Locate the cell with the specified text and output its [X, Y] center coordinate. 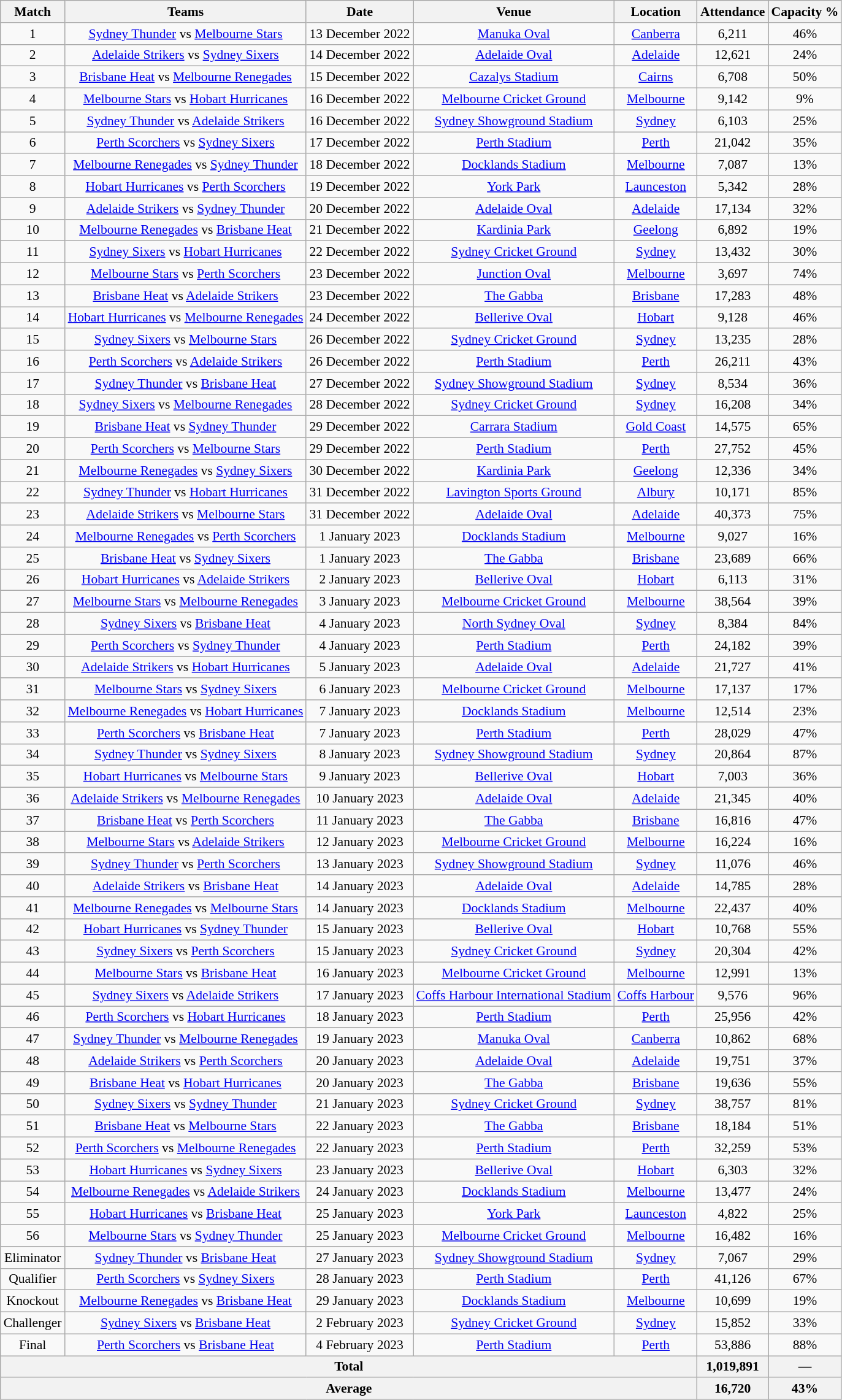
10,768 [733, 929]
38,757 [733, 1104]
5 [33, 121]
Adelaide Strikers vs Melbourne Renegades [186, 799]
Adelaide Strikers vs Perth Scorchers [186, 1061]
1 [33, 34]
9,128 [733, 318]
Sydney Sixers vs Melbourne Renegades [186, 405]
32 [33, 711]
Perth Scorchers vs Sydney Thunder [186, 645]
66% [805, 558]
9,142 [733, 99]
35 [33, 777]
13,432 [733, 252]
30 December 2022 [359, 471]
30% [805, 252]
Date [359, 12]
50% [805, 77]
41,126 [733, 1279]
88% [805, 1345]
25,956 [733, 1017]
9 [33, 209]
21,727 [733, 667]
48% [805, 296]
6,103 [733, 121]
12,514 [733, 711]
Total [349, 1367]
24 January 2023 [359, 1192]
3 January 2023 [359, 602]
16 January 2023 [359, 974]
14,785 [733, 886]
8,384 [733, 624]
24 December 2022 [359, 318]
Hobart Hurricanes vs Adelaide Strikers [186, 580]
12,336 [733, 471]
16,720 [733, 1389]
Adelaide Strikers vs Melbourne Stars [186, 515]
Brisbane Heat vs Melbourne Renegades [186, 77]
9,027 [733, 536]
6,708 [733, 77]
25 [33, 558]
16,482 [733, 1236]
Sydney Sixers vs Perth Scorchers [186, 952]
21,042 [733, 143]
Sydney Sixers vs Adelaide Strikers [186, 995]
20,864 [733, 755]
34 [33, 755]
Capacity % [805, 12]
6,211 [733, 34]
28 December 2022 [359, 405]
13,477 [733, 1192]
Coffs Harbour [656, 995]
10,171 [733, 493]
54 [33, 1192]
Carrara Stadium [514, 427]
16 [33, 361]
9 January 2023 [359, 777]
19,636 [733, 1083]
22,437 [733, 908]
Hobart Hurricanes vs Brisbane Heat [186, 1214]
74% [805, 274]
38 [33, 842]
5 January 2023 [359, 667]
7,003 [733, 777]
85% [805, 493]
8,534 [733, 383]
Sydney Sixers vs Hobart Hurricanes [186, 252]
31% [805, 580]
8 January 2023 [359, 755]
18 January 2023 [359, 1017]
17 January 2023 [359, 995]
20,304 [733, 952]
Sydney Thunder vs Perth Scorchers [186, 864]
Hobart Hurricanes vs Perth Scorchers [186, 187]
4 [33, 99]
26 [33, 580]
Melbourne Stars vs Adelaide Strikers [186, 842]
24,182 [733, 645]
Sydney Sixers vs Sydney Thunder [186, 1104]
49 [33, 1083]
Perth Scorchers vs Melbourne Renegades [186, 1148]
17,283 [733, 296]
45% [805, 449]
7,067 [733, 1258]
15 [33, 340]
65% [805, 427]
18 December 2022 [359, 165]
24 [33, 536]
15,852 [733, 1323]
6,892 [733, 230]
11,076 [733, 864]
Gold Coast [656, 427]
— [805, 1367]
40 [33, 886]
Attendance [733, 12]
7 [33, 165]
Brisbane Heat vs Perth Scorchers [186, 820]
28 January 2023 [359, 1279]
11 [33, 252]
Location [656, 12]
17 [33, 383]
12,621 [733, 55]
Albury [656, 493]
14 December 2022 [359, 55]
10,862 [733, 1039]
Sydney Thunder vs Melbourne Renegades [186, 1039]
36 [33, 799]
19 January 2023 [359, 1039]
10 January 2023 [359, 799]
13 [33, 296]
Melbourne Stars vs Perth Scorchers [186, 274]
41% [805, 667]
6,303 [733, 1170]
Sydney Thunder vs Adelaide Strikers [186, 121]
48 [33, 1061]
Junction Oval [514, 274]
Final [33, 1345]
Brisbane Heat vs Hobart Hurricanes [186, 1083]
20 [33, 449]
13 December 2022 [359, 34]
9% [805, 99]
21 January 2023 [359, 1104]
31 [33, 690]
27 December 2022 [359, 383]
21 December 2022 [359, 230]
68% [805, 1039]
7,087 [733, 165]
Average [349, 1389]
Melbourne Stars vs Melbourne Renegades [186, 602]
21 [33, 471]
46 [33, 1017]
75% [805, 515]
12 [33, 274]
52 [33, 1148]
27 January 2023 [359, 1258]
Sydney Thunder vs Melbourne Stars [186, 34]
56 [33, 1236]
Challenger [33, 1323]
6 [33, 143]
12,991 [733, 974]
Brisbane Heat vs Sydney Sixers [186, 558]
Melbourne Renegades vs Sydney Thunder [186, 165]
Adelaide Strikers vs Sydney Thunder [186, 209]
16,208 [733, 405]
38,564 [733, 602]
27,752 [733, 449]
Brisbane Heat vs Sydney Thunder [186, 427]
33 [33, 733]
50 [33, 1104]
Teams [186, 12]
28 [33, 624]
6 January 2023 [359, 690]
17% [805, 690]
Melbourne Renegades vs Adelaide Strikers [186, 1192]
30 [33, 667]
Brisbane Heat vs Melbourne Stars [186, 1126]
Sydney Thunder vs Sydney Sixers [186, 755]
3,697 [733, 274]
Coffs Harbour International Stadium [514, 995]
Melbourne Renegades vs Sydney Sixers [186, 471]
14 [33, 318]
22 December 2022 [359, 252]
19 [33, 427]
Melbourne Stars vs Sydney Thunder [186, 1236]
47 [33, 1039]
17,134 [733, 209]
96% [805, 995]
Hobart Hurricanes vs Sydney Thunder [186, 929]
10,699 [733, 1301]
2 January 2023 [359, 580]
51 [33, 1126]
35% [805, 143]
Cazalys Stadium [514, 77]
13,235 [733, 340]
4 February 2023 [359, 1345]
Adelaide Strikers vs Hobart Hurricanes [186, 667]
5,342 [733, 187]
Brisbane Heat vs Adelaide Strikers [186, 296]
23 January 2023 [359, 1170]
18 [33, 405]
27 [33, 602]
15 December 2022 [359, 77]
North Sydney Oval [514, 624]
87% [805, 755]
33% [805, 1323]
42 [33, 929]
1,019,891 [733, 1367]
20 December 2022 [359, 209]
Adelaide Strikers vs Sydney Sixers [186, 55]
23% [805, 711]
29 [33, 645]
19,751 [733, 1061]
23 [33, 515]
29 January 2023 [359, 1301]
Melbourne Stars vs Sydney Sixers [186, 690]
67% [805, 1279]
13 January 2023 [359, 864]
8 [33, 187]
32,259 [733, 1148]
Match [33, 12]
55 [33, 1214]
17,137 [733, 690]
53 [33, 1170]
39 [33, 864]
19 December 2022 [359, 187]
Hobart Hurricanes vs Melbourne Renegades [186, 318]
18,184 [733, 1126]
2 [33, 55]
45 [33, 995]
81% [805, 1104]
43 [33, 952]
16,224 [733, 842]
12 January 2023 [359, 842]
40,373 [733, 515]
Eliminator [33, 1258]
21,345 [733, 799]
14,575 [733, 427]
16,816 [733, 820]
28,029 [733, 733]
Melbourne Stars vs Brisbane Heat [186, 974]
10 [33, 230]
Hobart Hurricanes vs Sydney Sixers [186, 1170]
53% [805, 1148]
Melbourne Renegades vs Melbourne Stars [186, 908]
Melbourne Renegades vs Perth Scorchers [186, 536]
3 [33, 77]
29% [805, 1258]
Venue [514, 12]
37 [33, 820]
23,689 [733, 558]
Sydney Sixers vs Melbourne Stars [186, 340]
Perth Scorchers vs Adelaide Strikers [186, 361]
37% [805, 1061]
Melbourne Renegades vs Hobart Hurricanes [186, 711]
Sydney Thunder vs Hobart Hurricanes [186, 493]
51% [805, 1126]
Adelaide Strikers vs Brisbane Heat [186, 886]
11 January 2023 [359, 820]
53,886 [733, 1345]
6,113 [733, 580]
9,576 [733, 995]
2 February 2023 [359, 1323]
22 [33, 493]
26,211 [733, 361]
41 [33, 908]
Perth Scorchers vs Melbourne Stars [186, 449]
Knockout [33, 1301]
44 [33, 974]
4,822 [733, 1214]
Lavington Sports Ground [514, 493]
Perth Scorchers vs Hobart Hurricanes [186, 1017]
Hobart Hurricanes vs Melbourne Stars [186, 777]
Cairns [656, 77]
Melbourne Stars vs Hobart Hurricanes [186, 99]
84% [805, 624]
17 December 2022 [359, 143]
Qualifier [33, 1279]
